Return [x, y] of the center of cell containing provided text 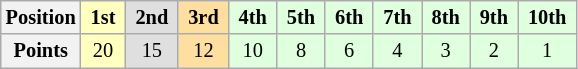
6 [349, 51]
3 [446, 51]
5th [301, 17]
7th [397, 17]
4th [253, 17]
6th [349, 17]
20 [104, 51]
10 [253, 51]
9th [494, 17]
12 [203, 51]
2 [494, 51]
4 [397, 51]
Points [41, 51]
10th [547, 17]
8th [446, 17]
1 [547, 51]
1st [104, 17]
15 [152, 51]
3rd [203, 17]
Position [41, 17]
2nd [152, 17]
8 [301, 51]
